Find where the given text appears and provide that cell's center as [x, y] coordinate. 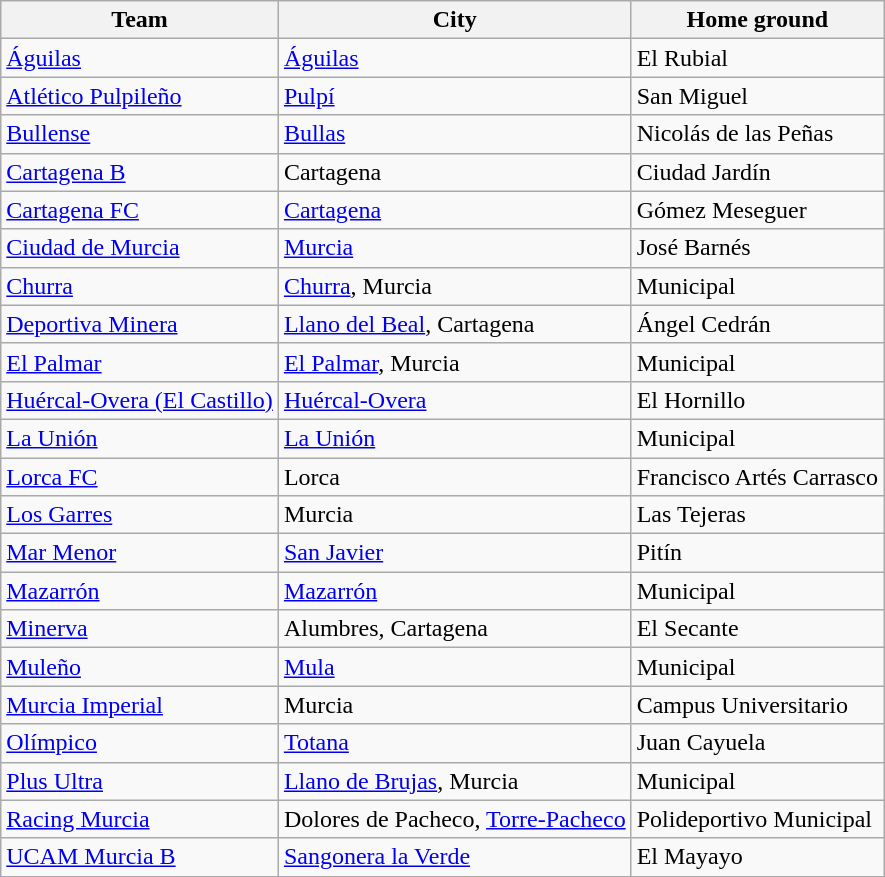
José Barnés [757, 248]
Home ground [757, 20]
Minerva [140, 629]
Cartagena B [140, 172]
Ciudad de Murcia [140, 248]
Churra, Murcia [454, 286]
Ángel Cedrán [757, 324]
Racing Murcia [140, 819]
Huércal-Overa [454, 400]
Gómez Meseguer [757, 210]
El Hornillo [757, 400]
Los Garres [140, 515]
El Mayayo [757, 857]
Muleño [140, 667]
City [454, 20]
Bullas [454, 134]
Lorca FC [140, 477]
Llano del Beal, Cartagena [454, 324]
UCAM Murcia B [140, 857]
San Javier [454, 553]
Francisco Artés Carrasco [757, 477]
Nicolás de las Peñas [757, 134]
Murcia Imperial [140, 705]
Atlético Pulpileño [140, 96]
Polideportivo Municipal [757, 819]
Team [140, 20]
Deportiva Minera [140, 324]
Dolores de Pacheco, Torre-Pacheco [454, 819]
Mar Menor [140, 553]
Churra [140, 286]
El Rubial [757, 58]
Las Tejeras [757, 515]
Cartagena FC [140, 210]
Bullense [140, 134]
Ciudad Jardín [757, 172]
Campus Universitario [757, 705]
El Palmar, Murcia [454, 362]
Plus Ultra [140, 781]
Olímpico [140, 743]
El Secante [757, 629]
Totana [454, 743]
Pulpí [454, 96]
Mula [454, 667]
Pitín [757, 553]
El Palmar [140, 362]
Sangonera la Verde [454, 857]
Lorca [454, 477]
Juan Cayuela [757, 743]
Llano de Brujas, Murcia [454, 781]
Huércal-Overa (El Castillo) [140, 400]
San Miguel [757, 96]
Alumbres, Cartagena [454, 629]
